Search for the cell housing the specified text and yield its (x, y) center coordinate. 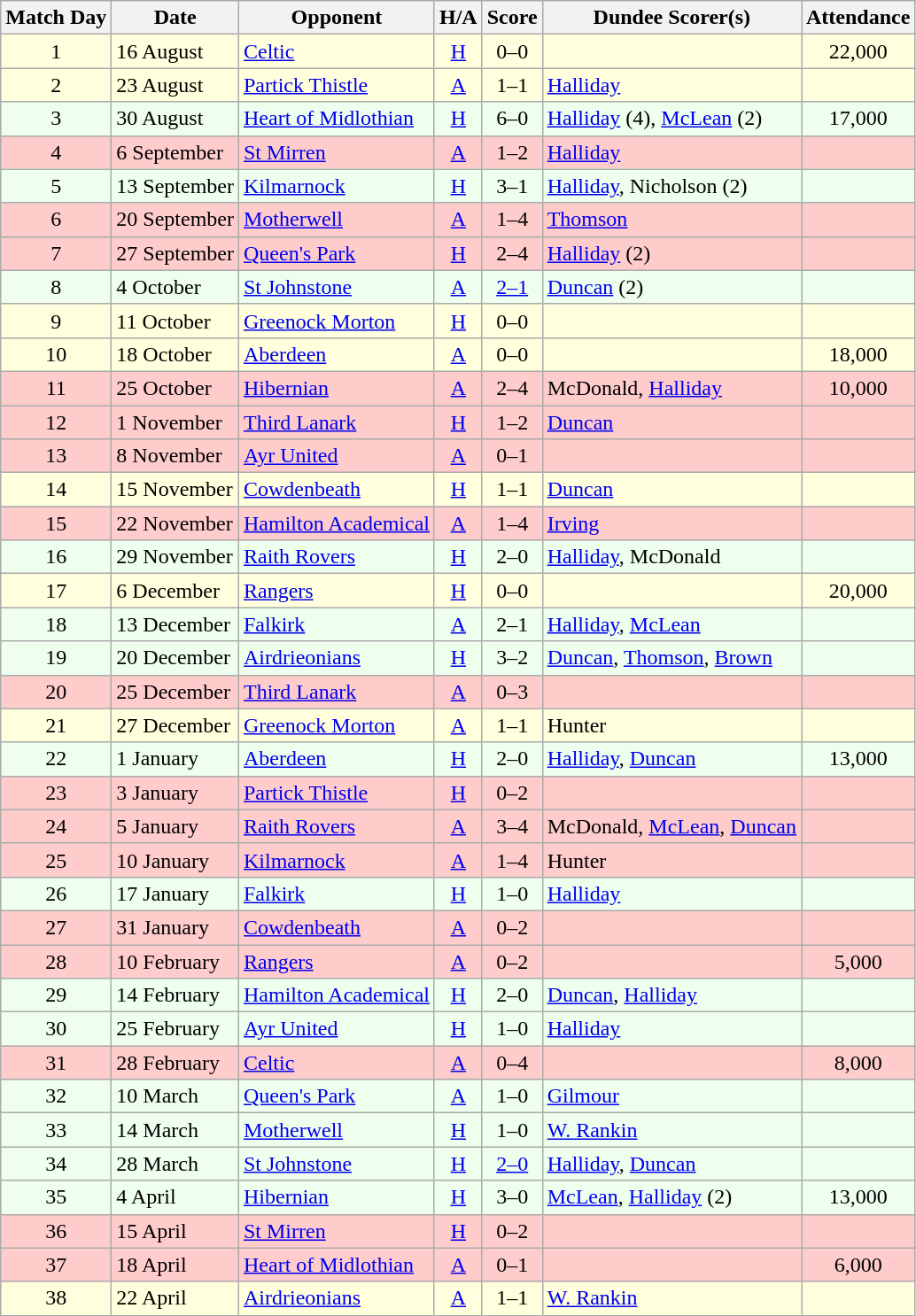
Irving (671, 523)
McDonald, Halliday (671, 388)
18 October (175, 354)
13 September (175, 186)
5 (57, 186)
3–4 (512, 826)
1 January (175, 759)
10 February (175, 961)
34 (57, 1164)
3–2 (512, 658)
32 (57, 1096)
15 November (175, 490)
6 (57, 220)
9 (57, 321)
10 January (175, 860)
29 November (175, 557)
Score (512, 18)
Halliday (2) (671, 253)
28 February (175, 1063)
6,000 (858, 1265)
22,000 (858, 51)
13 December (175, 624)
H/A (458, 18)
22 (57, 759)
6–0 (512, 119)
3 (57, 119)
6 September (175, 152)
16 August (175, 51)
Thomson (671, 220)
Gilmour (671, 1096)
31 January (175, 927)
35 (57, 1197)
18,000 (858, 354)
26 (57, 894)
16 (57, 557)
8 November (175, 456)
7 (57, 253)
Duncan (2) (671, 287)
14 February (175, 995)
1 November (175, 422)
30 August (175, 119)
23 August (175, 85)
6 December (175, 591)
Date (175, 18)
10,000 (858, 388)
0–3 (512, 692)
31 (57, 1063)
15 April (175, 1231)
24 (57, 826)
12 (57, 422)
10 (57, 354)
17,000 (858, 119)
Opponent (337, 18)
Halliday (4), McLean (2) (671, 119)
19 (57, 658)
11 (57, 388)
27 (57, 927)
2 (57, 85)
20 (57, 692)
14 March (175, 1130)
22 April (175, 1298)
11 October (175, 321)
25 (57, 860)
25 December (175, 692)
36 (57, 1231)
15 (57, 523)
27 December (175, 725)
5,000 (858, 961)
3–1 (512, 186)
1 (57, 51)
18 April (175, 1265)
20 September (175, 220)
4 October (175, 287)
14 (57, 490)
Duncan, Thomson, Brown (671, 658)
20 December (175, 658)
5 January (175, 826)
13 (57, 456)
25 October (175, 388)
37 (57, 1265)
Halliday, McDonald (671, 557)
Match Day (57, 18)
Duncan, Halliday (671, 995)
3 January (175, 793)
0–4 (512, 1063)
4 April (175, 1197)
29 (57, 995)
Halliday, McLean (671, 624)
8 (57, 287)
33 (57, 1130)
17 January (175, 894)
28 (57, 961)
28 March (175, 1164)
Halliday, Nicholson (2) (671, 186)
17 (57, 591)
4 (57, 152)
10 March (175, 1096)
23 (57, 793)
McDonald, McLean, Duncan (671, 826)
21 (57, 725)
McLean, Halliday (2) (671, 1197)
25 February (175, 1029)
8,000 (858, 1063)
30 (57, 1029)
22 November (175, 523)
Dundee Scorer(s) (671, 18)
3–0 (512, 1197)
27 September (175, 253)
18 (57, 624)
Attendance (858, 18)
20,000 (858, 591)
38 (57, 1298)
